Find where the given text appears and provide that cell's center as [x, y] coordinate. 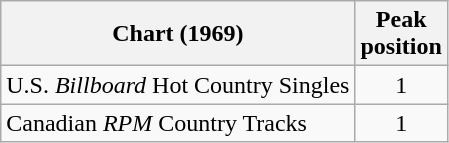
Canadian RPM Country Tracks [178, 123]
Peakposition [401, 34]
U.S. Billboard Hot Country Singles [178, 85]
Chart (1969) [178, 34]
